Output the [x, y] coordinate of the center of the cell containing the given text.  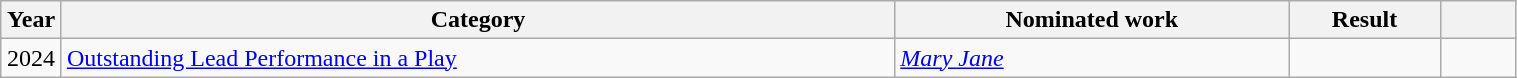
Outstanding Lead Performance in a Play [478, 58]
Nominated work [1092, 20]
Year [32, 20]
Mary Jane [1092, 58]
Result [1365, 20]
2024 [32, 58]
Category [478, 20]
